Detect which cell encompasses the target text, then output its (X, Y) center coordinate. 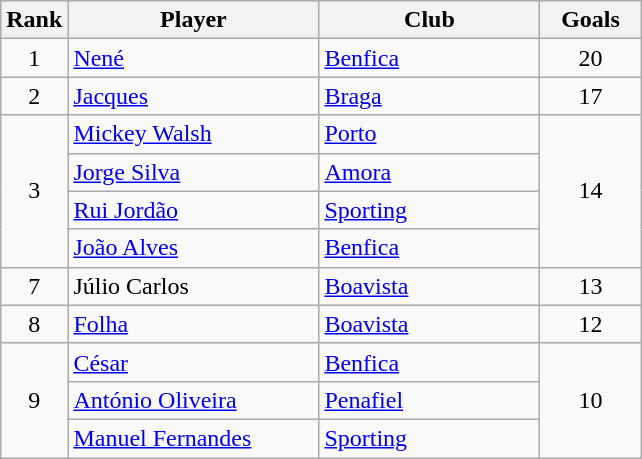
Mickey Walsh (194, 134)
14 (590, 191)
10 (590, 400)
3 (34, 191)
Amora (430, 172)
Manuel Fernandes (194, 438)
Jorge Silva (194, 172)
Jacques (194, 96)
Club (430, 20)
João Alves (194, 248)
Nené (194, 58)
Braga (430, 96)
17 (590, 96)
13 (590, 286)
20 (590, 58)
César (194, 362)
Penafiel (430, 400)
António Oliveira (194, 400)
Júlio Carlos (194, 286)
12 (590, 324)
2 (34, 96)
Player (194, 20)
9 (34, 400)
1 (34, 58)
7 (34, 286)
Folha (194, 324)
Goals (590, 20)
Rank (34, 20)
Rui Jordão (194, 210)
Porto (430, 134)
8 (34, 324)
